Capture the cell that displays the provided text and extract its [x, y] central coordinate. 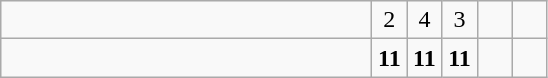
4 [424, 20]
2 [390, 20]
3 [460, 20]
